Extract the [x, y] coordinate from the center of the cell holding the provided text.  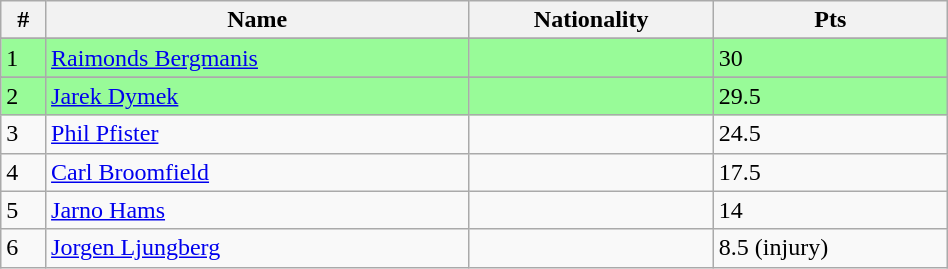
# [24, 20]
Carl Broomfield [258, 172]
5 [24, 210]
6 [24, 248]
Jarek Dymek [258, 96]
30 [830, 58]
29.5 [830, 96]
Nationality [591, 20]
Pts [830, 20]
Jorgen Ljungberg [258, 248]
4 [24, 172]
Phil Pfister [258, 134]
14 [830, 210]
3 [24, 134]
24.5 [830, 134]
1 [24, 58]
Raimonds Bergmanis [258, 58]
2 [24, 96]
Jarno Hams [258, 210]
8.5 (injury) [830, 248]
Name [258, 20]
17.5 [830, 172]
